Return [X, Y] of the center of cell containing provided text 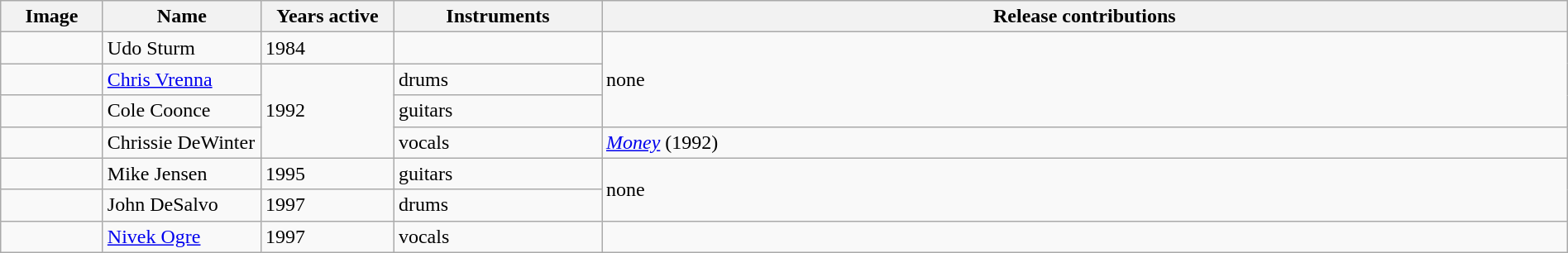
Cole Coonce [182, 111]
Chris Vrenna [182, 79]
Image [52, 17]
1992 [327, 111]
Chrissie DeWinter [182, 142]
Money (1992) [1085, 142]
Release contributions [1085, 17]
Nivek Ogre [182, 236]
Udo Sturm [182, 48]
1984 [327, 48]
Mike Jensen [182, 174]
Instruments [498, 17]
Years active [327, 17]
Name [182, 17]
John DeSalvo [182, 205]
1995 [327, 174]
